Find where the given text appears and provide that cell's center as (x, y) coordinate. 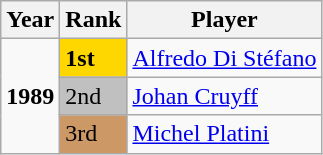
1989 (30, 96)
1st (94, 58)
Michel Platini (224, 134)
Rank (94, 20)
2nd (94, 96)
Player (224, 20)
Alfredo Di Stéfano (224, 58)
Year (30, 20)
Johan Cruyff (224, 96)
3rd (94, 134)
